Return [X, Y] of the center of cell containing provided text 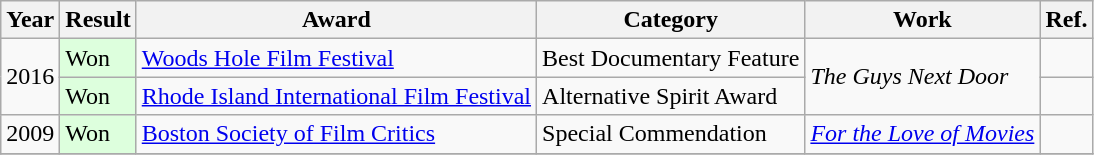
Ref. [1066, 20]
Special Commendation [671, 134]
Award [336, 20]
Result [98, 20]
For the Love of Movies [922, 134]
The Guys Next Door [922, 77]
Work [922, 20]
2009 [30, 134]
Category [671, 20]
Year [30, 20]
Alternative Spirit Award [671, 96]
2016 [30, 77]
Woods Hole Film Festival [336, 58]
Best Documentary Feature [671, 58]
Rhode Island International Film Festival [336, 96]
Boston Society of Film Critics [336, 134]
